Provide the (x, y) coordinate of the cell's center where the given text is located.  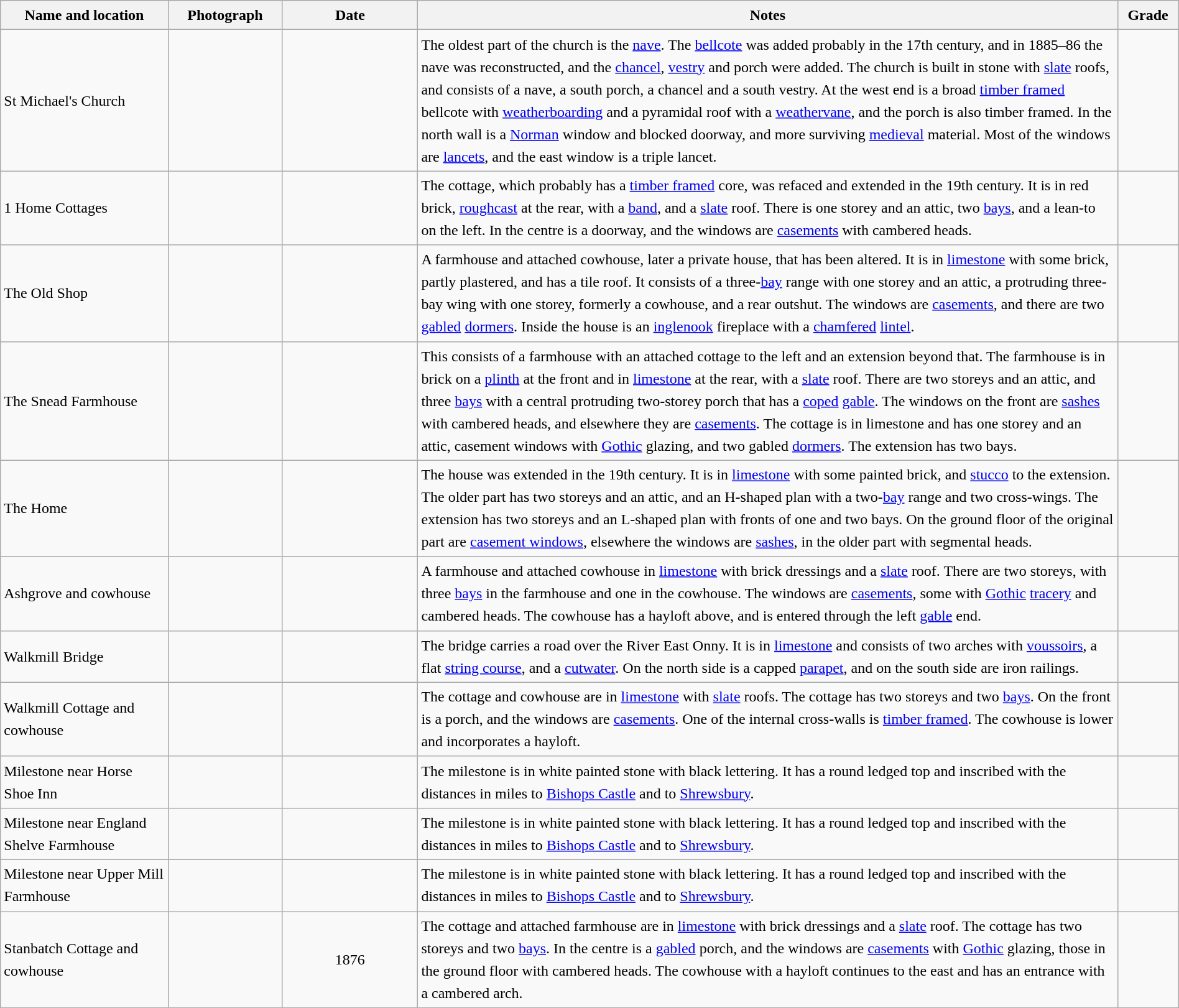
Date (350, 15)
Milestone near Horse Shoe Inn (85, 782)
1 Home Cottages (85, 208)
Grade (1148, 15)
1876 (350, 960)
Name and location (85, 15)
Notes (767, 15)
Walkmill Bridge (85, 657)
Milestone near Upper Mill Farmhouse (85, 885)
Ashgrove and cowhouse (85, 593)
Milestone near England Shelve Farmhouse (85, 833)
Photograph (225, 15)
Stanbatch Cottage and cowhouse (85, 960)
The Old Shop (85, 294)
The Home (85, 509)
The Snead Farmhouse (85, 400)
St Michael's Church (85, 101)
Walkmill Cottage and cowhouse (85, 719)
